Capture the cell that displays the provided text and extract its (x, y) central coordinate. 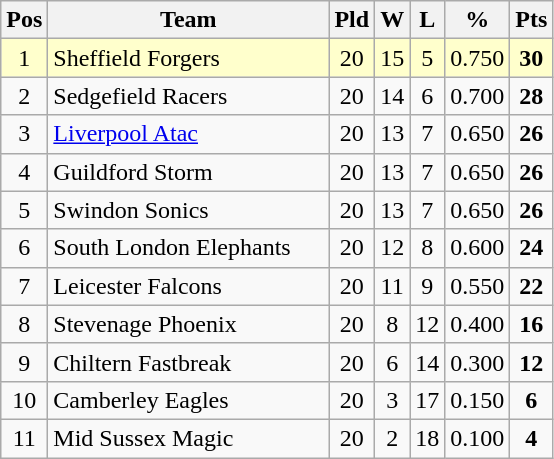
Team (188, 20)
0.300 (478, 362)
Leicester Falcons (188, 286)
Swindon Sonics (188, 210)
Pld (352, 20)
W (392, 20)
22 (532, 286)
16 (532, 324)
Mid Sussex Magic (188, 438)
0.550 (478, 286)
L (428, 20)
0.400 (478, 324)
Guildford Storm (188, 172)
17 (428, 400)
Sedgefield Racers (188, 96)
24 (532, 248)
28 (532, 96)
15 (392, 58)
18 (428, 438)
0.150 (478, 400)
Camberley Eagles (188, 400)
10 (24, 400)
Pts (532, 20)
30 (532, 58)
Stevenage Phoenix (188, 324)
0.600 (478, 248)
Pos (24, 20)
0.100 (478, 438)
Liverpool Atac (188, 134)
% (478, 20)
Chiltern Fastbreak (188, 362)
0.750 (478, 58)
0.700 (478, 96)
Sheffield Forgers (188, 58)
1 (24, 58)
South London Elephants (188, 248)
